Identify which cell holds the provided text, then report its (x, y) central coordinate. 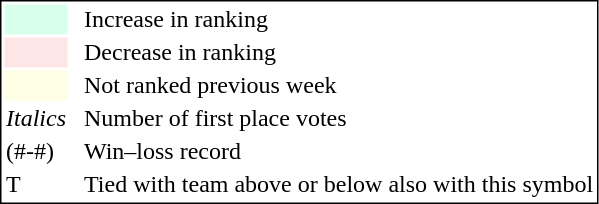
Tied with team above or below also with this symbol (338, 185)
Win–loss record (338, 151)
Number of first place votes (338, 119)
Not ranked previous week (338, 85)
T (36, 185)
Increase in ranking (338, 19)
Italics (36, 119)
(#-#) (36, 151)
Decrease in ranking (338, 53)
